Search for the cell housing the specified text and yield its (x, y) center coordinate. 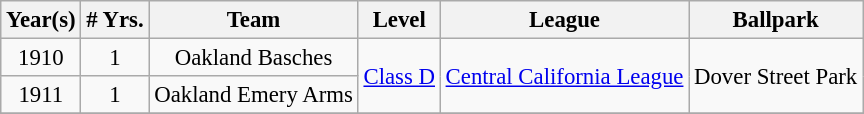
Dover Street Park (776, 76)
League (564, 20)
1910 (41, 58)
Class D (399, 76)
Level (399, 20)
# Yrs. (115, 20)
1911 (41, 95)
Ballpark (776, 20)
Oakland Basches (254, 58)
Central California League (564, 76)
Year(s) (41, 20)
Oakland Emery Arms (254, 95)
Team (254, 20)
